Search for the cell housing the specified text and yield its [x, y] center coordinate. 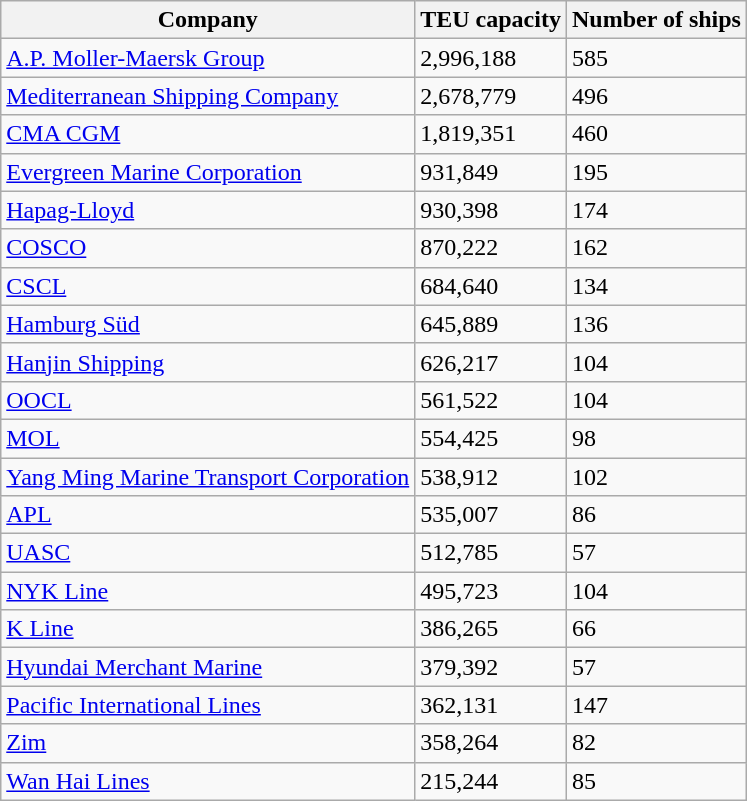
495,723 [491, 591]
162 [656, 248]
66 [656, 629]
931,849 [491, 172]
MOL [208, 438]
CMA CGM [208, 134]
Wan Hai Lines [208, 781]
CSCL [208, 286]
A.P. Moller-Maersk Group [208, 58]
362,131 [491, 705]
174 [656, 210]
NYK Line [208, 591]
535,007 [491, 515]
Yang Ming Marine Transport Corporation [208, 477]
K Line [208, 629]
COSCO [208, 248]
Pacific International Lines [208, 705]
Hapag-Lloyd [208, 210]
TEU capacity [491, 20]
98 [656, 438]
645,889 [491, 324]
UASC [208, 553]
Hanjin Shipping [208, 362]
215,244 [491, 781]
585 [656, 58]
1,819,351 [491, 134]
626,217 [491, 362]
554,425 [491, 438]
85 [656, 781]
386,265 [491, 629]
538,912 [491, 477]
86 [656, 515]
Hyundai Merchant Marine [208, 667]
2,996,188 [491, 58]
82 [656, 743]
195 [656, 172]
460 [656, 134]
358,264 [491, 743]
496 [656, 96]
Zim [208, 743]
930,398 [491, 210]
870,222 [491, 248]
OOCL [208, 400]
379,392 [491, 667]
Number of ships [656, 20]
102 [656, 477]
APL [208, 515]
561,522 [491, 400]
512,785 [491, 553]
147 [656, 705]
684,640 [491, 286]
2,678,779 [491, 96]
136 [656, 324]
Hamburg Süd [208, 324]
Evergreen Marine Corporation [208, 172]
Mediterranean Shipping Company [208, 96]
134 [656, 286]
Company [208, 20]
